Detect which cell encompasses the target text, then output its (X, Y) center coordinate. 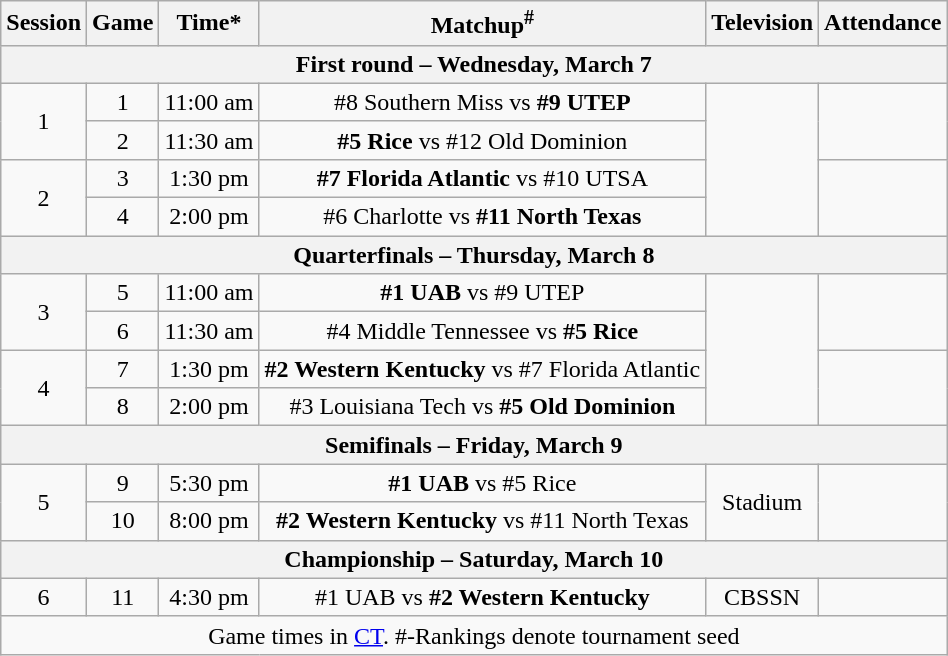
Television (762, 24)
#8 Southern Miss vs #9 UTEP (482, 102)
#2 Western Kentucky vs #11 North Texas (482, 521)
Attendance (883, 24)
Stadium (762, 502)
9 (123, 483)
#5 Rice vs #12 Old Dominion (482, 140)
7 (123, 369)
Matchup# (482, 24)
First round – Wednesday, March 7 (474, 64)
#1 UAB vs #9 UTEP (482, 293)
Session (44, 24)
11 (123, 597)
10 (123, 521)
#7 Florida Atlantic vs #10 UTSA (482, 178)
CBSSN (762, 597)
Game times in CT. #-Rankings denote tournament seed (474, 635)
#2 Western Kentucky vs #7 Florida Atlantic (482, 369)
#3 Louisiana Tech vs #5 Old Dominion (482, 407)
8:00 pm (209, 521)
Semifinals – Friday, March 9 (474, 445)
8 (123, 407)
#4 Middle Tennessee vs #5 Rice (482, 331)
Championship – Saturday, March 10 (474, 559)
#1 UAB vs #5 Rice (482, 483)
Quarterfinals – Thursday, March 8 (474, 255)
Game (123, 24)
Time* (209, 24)
#6 Charlotte vs #11 North Texas (482, 217)
5:30 pm (209, 483)
4:30 pm (209, 597)
#1 UAB vs #2 Western Kentucky (482, 597)
